Find where the given text appears and provide that cell's center as [X, Y] coordinate. 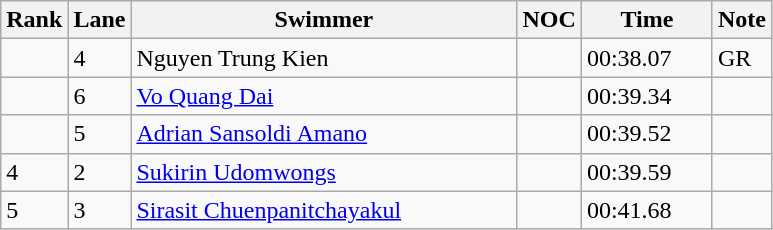
Nguyen Trung Kien [324, 58]
Sirasit Chuenpanitchayakul [324, 210]
00:39.52 [646, 134]
2 [100, 172]
00:41.68 [646, 210]
Vo Quang Dai [324, 96]
00:39.34 [646, 96]
Adrian Sansoldi Amano [324, 134]
NOC [549, 20]
Note [742, 20]
Sukirin Udomwongs [324, 172]
6 [100, 96]
00:39.59 [646, 172]
Time [646, 20]
Rank [34, 20]
Lane [100, 20]
Swimmer [324, 20]
GR [742, 58]
3 [100, 210]
00:38.07 [646, 58]
